Provide the [X, Y] coordinate of the cell's center where the given text is located.  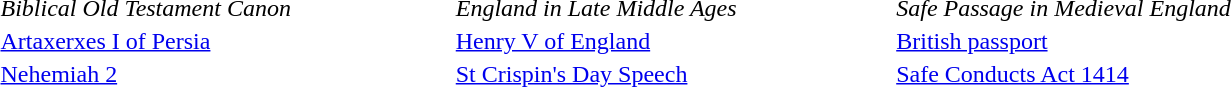
Henry V of England [672, 41]
